Locate the cell with the specified text and output its [x, y] center coordinate. 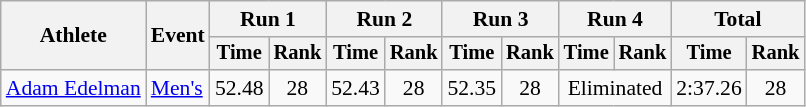
Adam Edelman [74, 88]
Athlete [74, 36]
Run 1 [268, 19]
Run 2 [384, 19]
2:37.26 [708, 88]
Total [738, 19]
52.48 [240, 88]
Run 4 [615, 19]
Event [178, 36]
52.43 [356, 88]
Run 3 [500, 19]
Eliminated [615, 88]
Men's [178, 88]
52.35 [472, 88]
